Capture the cell that displays the provided text and extract its (X, Y) central coordinate. 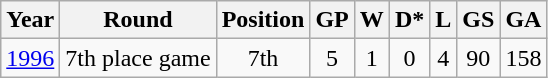
Position (263, 20)
D* (409, 20)
Round (138, 20)
GP (332, 20)
W (372, 20)
90 (478, 58)
5 (332, 58)
0 (409, 58)
Year (30, 20)
GA (524, 20)
L (444, 20)
4 (444, 58)
GS (478, 20)
7th (263, 58)
1996 (30, 58)
158 (524, 58)
1 (372, 58)
7th place game (138, 58)
